Extract the (X, Y) coordinate from the center of the cell holding the provided text.  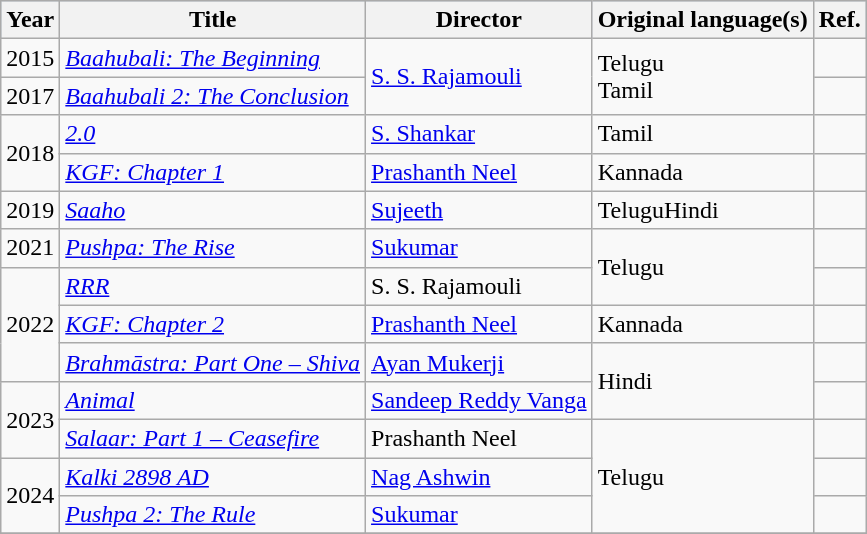
Animal (213, 400)
Sujeeth (480, 210)
Baahubali: The Beginning (213, 58)
2022 (30, 324)
Kalki 2898 AD (213, 477)
2.0 (213, 134)
Pushpa 2: The Rule (213, 515)
2015 (30, 58)
Hindi (702, 381)
KGF: Chapter 2 (213, 324)
2017 (30, 96)
Original language(s) (702, 20)
Director (480, 20)
2023 (30, 419)
Title (213, 20)
2024 (30, 496)
Saaho (213, 210)
Year (30, 20)
Nag Ashwin (480, 477)
2019 (30, 210)
TeluguHindi (702, 210)
Salaar: Part 1 – Ceasefire (213, 438)
KGF: Chapter 1 (213, 172)
Ref. (840, 20)
2021 (30, 248)
TeluguTamil (702, 77)
RRR (213, 286)
2018 (30, 153)
Brahmāstra: Part One – Shiva (213, 362)
S. Shankar (480, 134)
Baahubali 2: The Conclusion (213, 96)
Tamil (702, 134)
Ayan Mukerji (480, 362)
Sandeep Reddy Vanga (480, 400)
Pushpa: The Rise (213, 248)
